Extract the (X, Y) coordinate from the center of the cell holding the provided text.  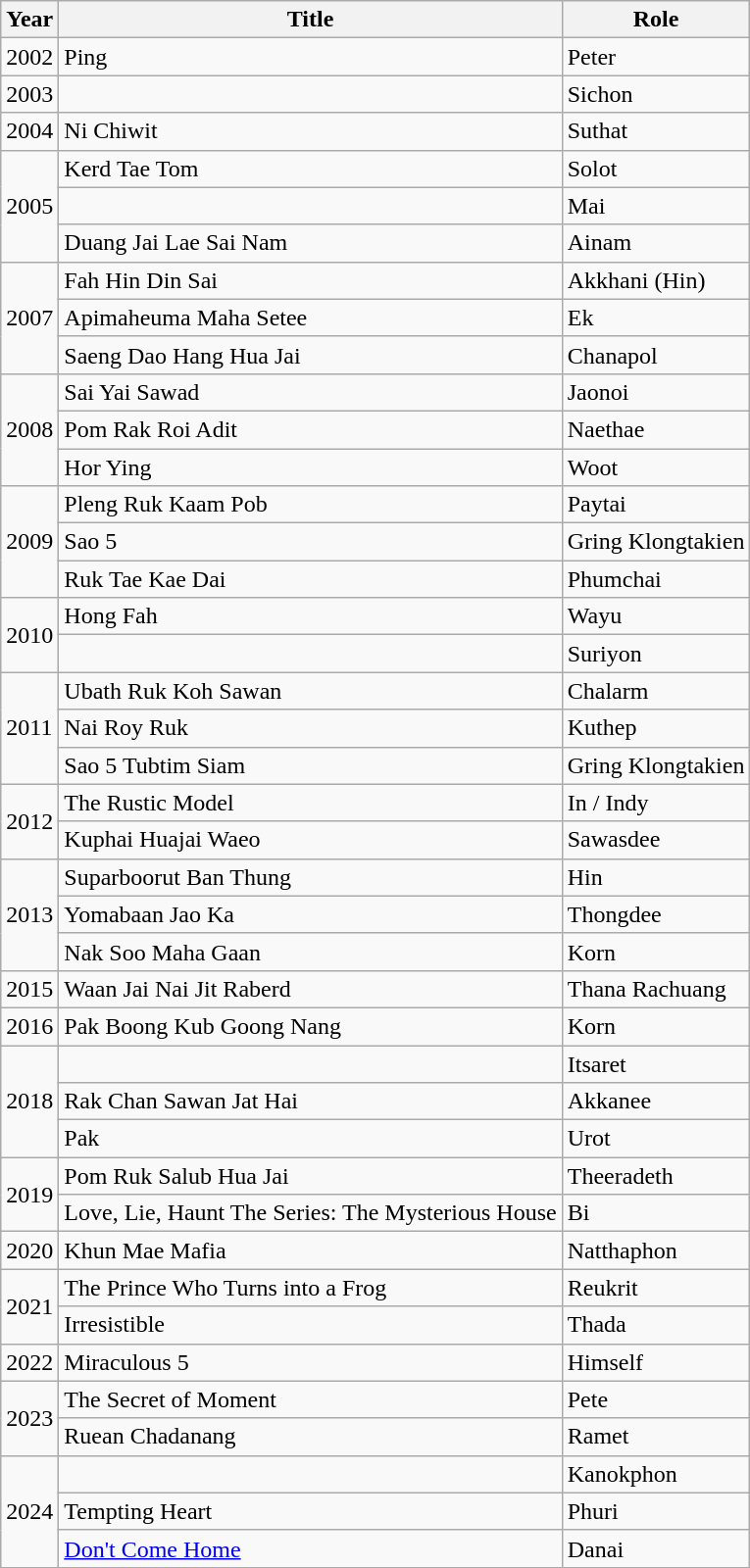
Chanapol (656, 355)
Kuthep (656, 728)
Itsaret (656, 1063)
Hin (656, 877)
Fah Hin Din Sai (310, 280)
Thongdee (656, 914)
Irresistible (310, 1325)
Hor Ying (310, 467)
Kanokphon (656, 1474)
Khun Mae Mafia (310, 1250)
Sai Yai Sawad (310, 392)
Mai (656, 206)
Pete (656, 1399)
Kuphai Huajai Waeo (310, 840)
Kerd Tae Tom (310, 169)
The Secret of Moment (310, 1399)
Wayu (656, 616)
Ainam (656, 243)
Sichon (656, 94)
2004 (29, 131)
2020 (29, 1250)
2023 (29, 1418)
Jaonoi (656, 392)
Peter (656, 57)
Title (310, 20)
Akkanee (656, 1102)
Ping (310, 57)
2011 (29, 728)
Ubath Ruk Koh Sawan (310, 691)
Sao 5 Tubtim Siam (310, 765)
Pom Ruk Salub Hua Jai (310, 1176)
2024 (29, 1511)
Pak Boong Kub Goong Nang (310, 1026)
Suthat (656, 131)
Chalarm (656, 691)
Year (29, 20)
Natthaphon (656, 1250)
Don't Come Home (310, 1548)
Danai (656, 1548)
2021 (29, 1306)
Ruean Chadanang (310, 1437)
Love, Lie, Haunt The Series: The Mysterious House (310, 1213)
Ramet (656, 1437)
Tempting Heart (310, 1511)
Suparboorut Ban Thung (310, 877)
Ruk Tae Kae Dai (310, 579)
Bi (656, 1213)
Saeng Dao Hang Hua Jai (310, 355)
Pom Rak Roi Adit (310, 429)
2018 (29, 1101)
Paytai (656, 505)
2007 (29, 318)
2010 (29, 635)
Ek (656, 318)
2016 (29, 1026)
Naethae (656, 429)
2002 (29, 57)
2015 (29, 989)
The Prince Who Turns into a Frog (310, 1288)
Hong Fah (310, 616)
Waan Jai Nai Jit Raberd (310, 989)
2022 (29, 1362)
Pak (310, 1139)
Solot (656, 169)
2003 (29, 94)
Pleng Ruk Kaam Pob (310, 505)
2008 (29, 429)
Duang Jai Lae Sai Nam (310, 243)
Phuri (656, 1511)
Miraculous 5 (310, 1362)
2005 (29, 206)
The Rustic Model (310, 803)
2012 (29, 821)
Woot (656, 467)
Reukrit (656, 1288)
Role (656, 20)
Yomabaan Jao Ka (310, 914)
Rak Chan Sawan Jat Hai (310, 1102)
Thada (656, 1325)
Sao 5 (310, 542)
In / Indy (656, 803)
2013 (29, 914)
Theeradeth (656, 1176)
Ni Chiwit (310, 131)
2009 (29, 542)
Apimaheuma Maha Setee (310, 318)
2019 (29, 1195)
Urot (656, 1139)
Suriyon (656, 654)
Nai Roy Ruk (310, 728)
Nak Soo Maha Gaan (310, 952)
Phumchai (656, 579)
Thana Rachuang (656, 989)
Sawasdee (656, 840)
Himself (656, 1362)
Akkhani (Hin) (656, 280)
